Extract the [X, Y] coordinate from the center of the cell holding the provided text.  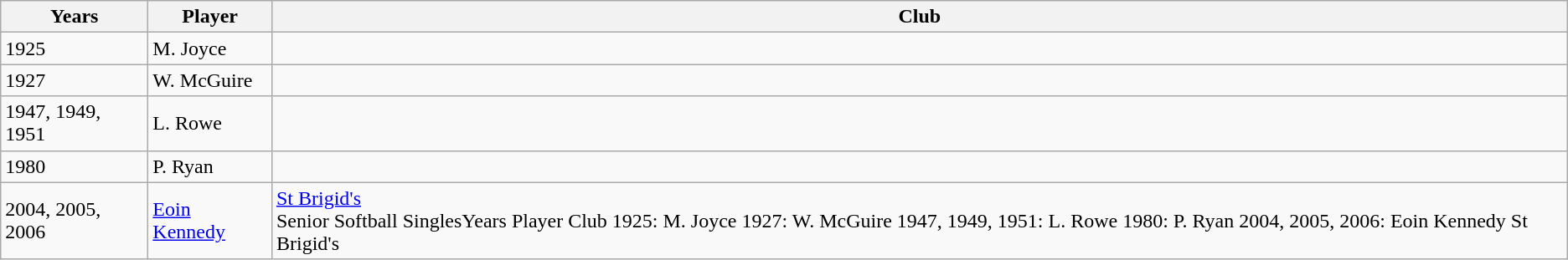
M. Joyce [210, 48]
1947, 1949, 1951 [75, 124]
1980 [75, 166]
1925 [75, 48]
L. Rowe [210, 124]
Club [920, 17]
W. McGuire [210, 80]
Years [75, 17]
Player [210, 17]
Eoin Kennedy [210, 221]
P. Ryan [210, 166]
2004, 2005, 2006 [75, 221]
1927 [75, 80]
